Search for the cell housing the specified text and yield its [x, y] center coordinate. 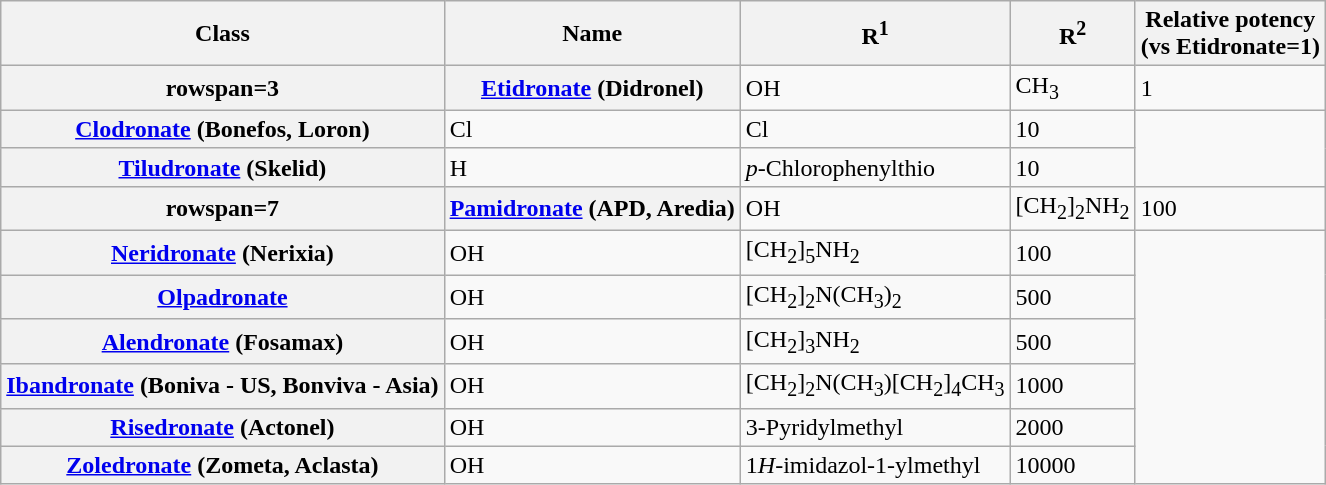
Pamidronate (APD, Aredia) [592, 208]
R2 [1072, 34]
[CH2]5NH2 [875, 253]
[CH2]2N(CH3)2 [875, 297]
Name [592, 34]
rowspan=3 [222, 88]
1 [1230, 88]
[CH2]2N(CH3)[CH2]4CH3 [875, 386]
1H-imidazol-1-ylmethyl [875, 465]
10000 [1072, 465]
p-Chlorophenylthio [875, 167]
3-Pyridylmethyl [875, 427]
Alendronate (Fosamax) [222, 341]
R1 [875, 34]
Tiludronate (Skelid) [222, 167]
Clodronate (Bonefos, Loron) [222, 129]
[CH2]3NH2 [875, 341]
1000 [1072, 386]
[CH2]2NH2 [1072, 208]
Risedronate (Actonel) [222, 427]
Etidronate (Didronel) [592, 88]
Class [222, 34]
H [592, 167]
Olpadronate [222, 297]
Zoledronate (Zometa, Aclasta) [222, 465]
CH3 [1072, 88]
Neridronate (Nerixia) [222, 253]
Ibandronate (Boniva - US, Bonviva - Asia) [222, 386]
rowspan=7 [222, 208]
Relative potency(vs Etidronate=1) [1230, 34]
2000 [1072, 427]
